Output the [x, y] coordinate of the center of the cell containing the given text.  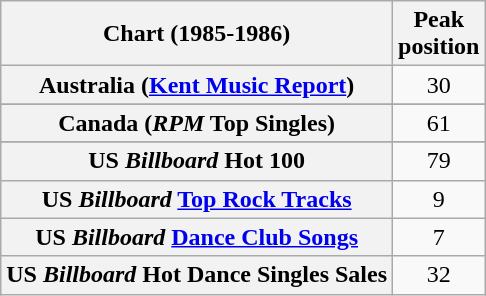
9 [439, 199]
Chart (1985-1986) [197, 34]
7 [439, 237]
32 [439, 275]
61 [439, 123]
79 [439, 161]
US Billboard Hot Dance Singles Sales [197, 275]
30 [439, 85]
US Billboard Dance Club Songs [197, 237]
Canada (RPM Top Singles) [197, 123]
Peakposition [439, 34]
US Billboard Hot 100 [197, 161]
US Billboard Top Rock Tracks [197, 199]
Australia (Kent Music Report) [197, 85]
